Output the [x, y] coordinate of the center of the cell containing the given text.  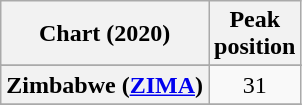
Zimbabwe (ZIMA) [105, 85]
31 [254, 85]
Chart (2020) [105, 34]
Peakposition [254, 34]
